Search for the cell housing the specified text and yield its (X, Y) center coordinate. 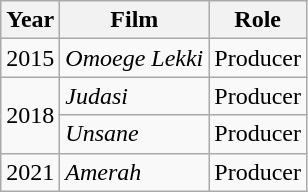
2015 (30, 58)
Omoege Lekki (134, 58)
2021 (30, 172)
Film (134, 20)
2018 (30, 115)
Amerah (134, 172)
Year (30, 20)
Unsane (134, 134)
Role (258, 20)
Judasi (134, 96)
